Identify which cell holds the provided text, then report its (x, y) central coordinate. 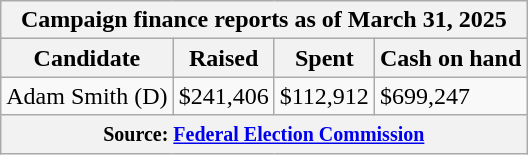
Cash on hand (450, 58)
Spent (324, 58)
Source: Federal Election Commission (264, 134)
Campaign finance reports as of March 31, 2025 (264, 20)
$241,406 (224, 96)
Candidate (87, 58)
Raised (224, 58)
Adam Smith (D) (87, 96)
$112,912 (324, 96)
$699,247 (450, 96)
